Identify which cell holds the provided text, then report its (X, Y) central coordinate. 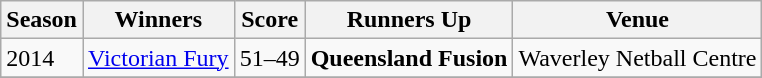
Winners (158, 20)
Waverley Netball Centre (638, 58)
Score (270, 20)
Venue (638, 20)
2014 (42, 58)
Runners Up (409, 20)
Victorian Fury (158, 58)
Queensland Fusion (409, 58)
Season (42, 20)
51–49 (270, 58)
